Return the [X, Y] coordinate for the center point of the cell that contains the specified text.  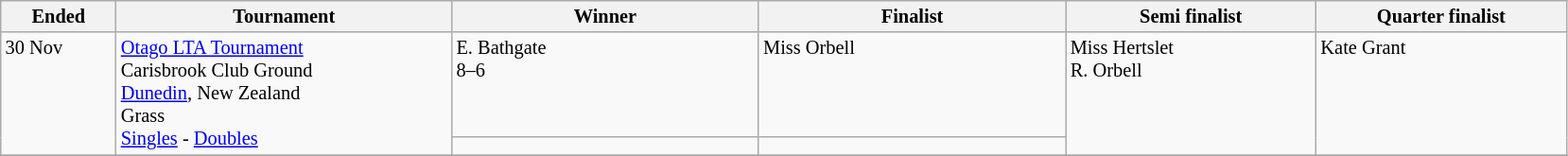
30 Nov [59, 94]
Finalist [912, 16]
Otago LTA TournamentCarisbrook Club GroundDunedin, New ZealandGrassSingles - Doubles [284, 94]
Quarter finalist [1441, 16]
Ended [59, 16]
Miss Orbell [912, 85]
Semi finalist [1192, 16]
E. Bathgate8–6 [605, 85]
Miss Hertslet R. Orbell [1192, 94]
Tournament [284, 16]
Kate Grant [1441, 94]
Winner [605, 16]
